From the cell containing the given text, extract its center point as [x, y] coordinate. 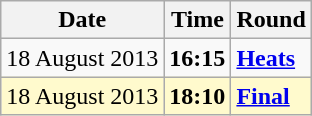
Round [271, 20]
Date [82, 20]
Time [198, 20]
18:10 [198, 96]
Heats [271, 58]
Final [271, 96]
16:15 [198, 58]
